Return the (X, Y) coordinate for the center point of the cell that contains the specified text.  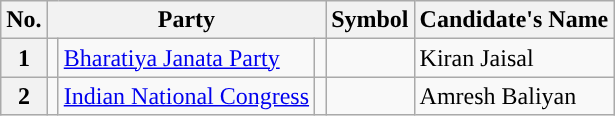
Kiran Jaisal (514, 58)
Bharatiya Janata Party (186, 58)
Candidate's Name (514, 20)
No. (24, 20)
Party (186, 20)
2 (24, 96)
Symbol (370, 20)
Amresh Baliyan (514, 96)
Indian National Congress (186, 96)
1 (24, 58)
